Output the [X, Y] coordinate of the center of the cell containing the given text.  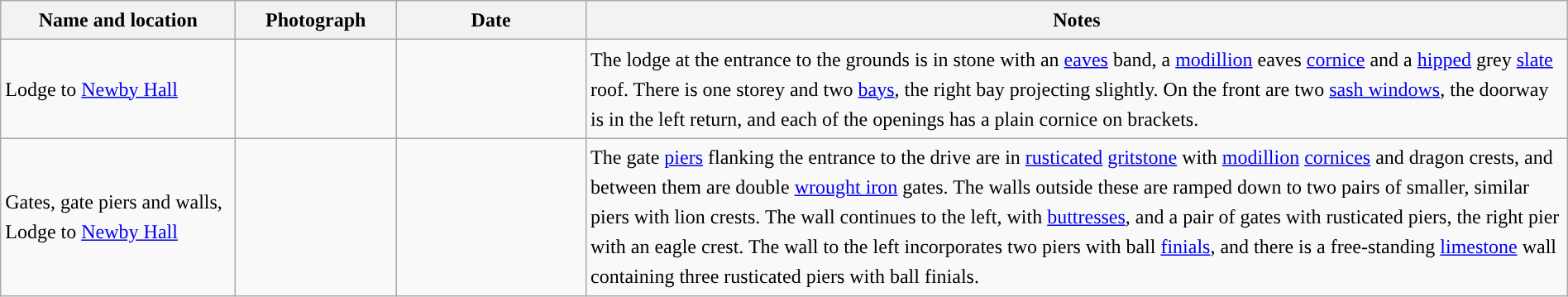
Name and location [118, 20]
Gates, gate piers and walls,Lodge to Newby Hall [118, 217]
Date [491, 20]
Notes [1077, 20]
Lodge to Newby Hall [118, 89]
Photograph [316, 20]
